Capture the cell that displays the provided text and extract its [X, Y] central coordinate. 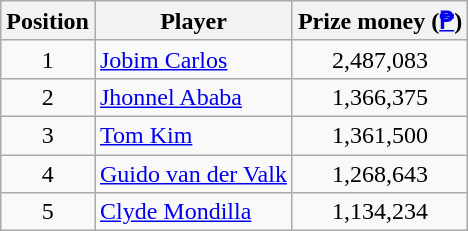
5 [48, 212]
Guido van der Valk [193, 173]
Jobim Carlos [193, 59]
1,366,375 [380, 97]
1 [48, 59]
Jhonnel Ababa [193, 97]
1,268,643 [380, 173]
1,134,234 [380, 212]
Prize money (₱) [380, 21]
1,361,500 [380, 135]
Player [193, 21]
2 [48, 97]
3 [48, 135]
4 [48, 173]
Tom Kim [193, 135]
Position [48, 21]
Clyde Mondilla [193, 212]
2,487,083 [380, 59]
